Return the (X, Y) coordinate for the center point of the cell that contains the specified text.  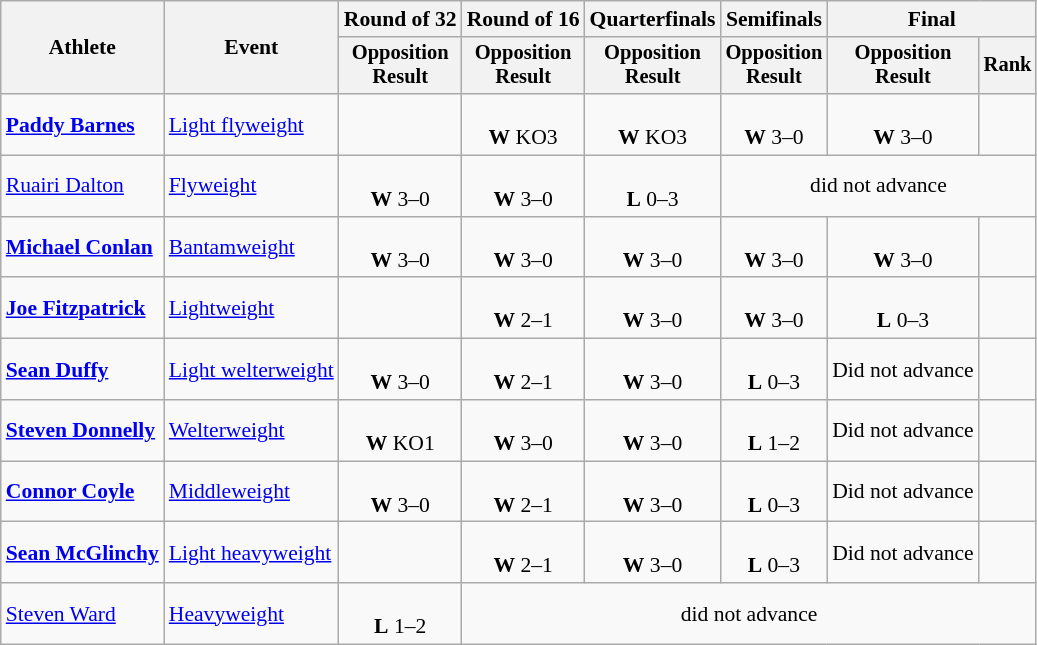
W KO1 (400, 430)
Rank (1008, 66)
Lightweight (252, 308)
Steven Ward (82, 614)
Quarterfinals (653, 19)
Middleweight (252, 492)
Joe Fitzpatrick (82, 308)
Welterweight (252, 430)
Light flyweight (252, 124)
Flyweight (252, 186)
Light heavyweight (252, 552)
Semifinals (774, 19)
Final (932, 19)
Athlete (82, 48)
Event (252, 48)
Light welterweight (252, 370)
Sean Duffy (82, 370)
Round of 16 (524, 19)
Heavyweight (252, 614)
Sean McGlinchy (82, 552)
Ruairi Dalton (82, 186)
Connor Coyle (82, 492)
Bantamweight (252, 248)
Paddy Barnes (82, 124)
Round of 32 (400, 19)
Michael Conlan (82, 248)
Steven Donnelly (82, 430)
